Detect which cell encompasses the target text, then output its [x, y] center coordinate. 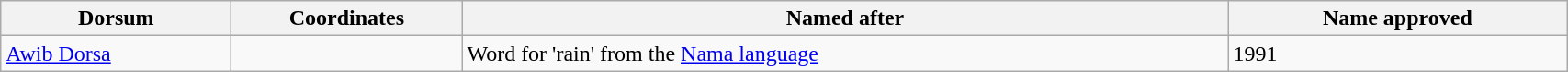
Dorsum [116, 18]
Name approved [1398, 18]
Named after [845, 18]
Coordinates [347, 18]
1991 [1398, 54]
Awib Dorsa [116, 54]
Word for 'rain' from the Nama language [845, 54]
